Return the (X, Y) coordinate for the center point of the cell that contains the specified text.  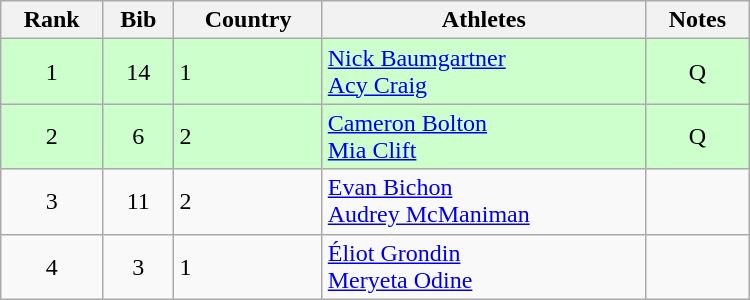
Evan BichonAudrey McManiman (484, 202)
Athletes (484, 20)
Notes (697, 20)
Rank (52, 20)
Country (248, 20)
14 (138, 72)
Bib (138, 20)
11 (138, 202)
6 (138, 136)
Éliot GrondinMeryeta Odine (484, 266)
Nick BaumgartnerAcy Craig (484, 72)
Cameron BoltonMia Clift (484, 136)
4 (52, 266)
